Scan for the cell matching the given text and deliver its (x, y) coordinate at center. 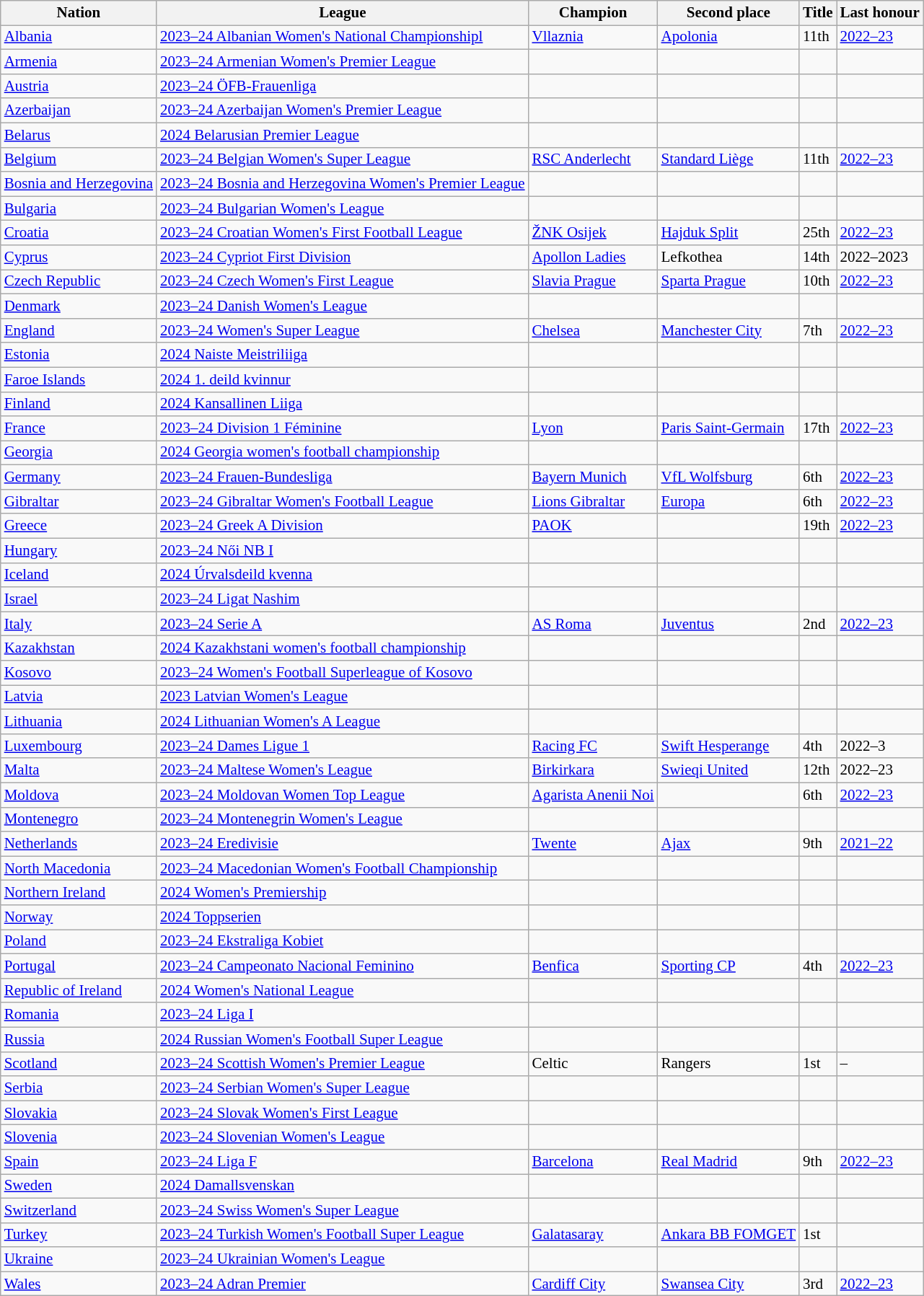
10th (818, 282)
Vllaznia (593, 38)
Georgia (79, 453)
Ankara BB FOMGET (729, 1235)
Serbia (79, 1088)
Kosovo (79, 673)
2023–24 Albanian Women's National Championshipl (342, 38)
2023–24 Belgian Women's Super League (342, 159)
Last honour (880, 13)
Racing FC (593, 746)
Champion (593, 13)
Poland (79, 942)
2023–24 Czech Women's First League (342, 282)
2023–24 Serbian Women's Super League (342, 1088)
Northern Ireland (79, 893)
2024 Naiste Meistriliiga (342, 355)
2023–24 Bosnia and Herzegovina Women's Premier League (342, 184)
Lithuania (79, 722)
2023–24 Liga F (342, 1162)
Title (818, 13)
– (880, 1064)
Sweden (79, 1186)
Switzerland (79, 1210)
Ajax (729, 844)
2023–24 Bulgarian Women's League (342, 208)
2023–24 Turkish Women's Football Super League (342, 1235)
2023–24 Moldovan Women Top League (342, 795)
2023–24 Cypriot First Division (342, 257)
2024 Úrvalsdeild kvenna (342, 575)
2024 Women's Premiership (342, 893)
Austria (79, 86)
2023–24 Gibraltar Women's Football League (342, 502)
Greece (79, 526)
14th (818, 257)
Latvia (79, 697)
Nation (79, 13)
Sparta Prague (729, 282)
Rangers (729, 1064)
25th (818, 233)
Scotland (79, 1064)
2023–24 Scottish Women's Premier League (342, 1064)
Standard Liège (729, 159)
Sporting CP (729, 966)
Finland (79, 404)
Birkirkara (593, 770)
Barcelona (593, 1162)
North Macedonia (79, 868)
Iceland (79, 575)
2nd (818, 624)
Celtic (593, 1064)
Israel (79, 599)
19th (818, 526)
Netherlands (79, 844)
Russia (79, 1039)
2024 Toppserien (342, 917)
Moldova (79, 795)
Luxembourg (79, 746)
Apollon Ladies (593, 257)
2023–24 Division 1 Féminine (342, 428)
Denmark (79, 306)
2024 Damallsvenskan (342, 1186)
Belarus (79, 135)
2023–24 Liga I (342, 1015)
2024 Belarusian Premier League (342, 135)
Second place (729, 13)
Manchester City (729, 330)
Italy (79, 624)
2023–24 Armenian Women's Premier League (342, 62)
Turkey (79, 1235)
2023–24 Greek A Division (342, 526)
Portugal (79, 966)
Swieqi United (729, 770)
17th (818, 428)
Germany (79, 477)
2023–24 Danish Women's League (342, 306)
Kazakhstan (79, 648)
VfL Wolfsburg (729, 477)
2022–3 (880, 746)
2023–24 Ligat Nashim (342, 599)
2024 Women's National League (342, 990)
2023–24 Swiss Women's Super League (342, 1210)
3rd (818, 1284)
2024 Kansallinen Liiga (342, 404)
2023–24 Slovak Women's First League (342, 1113)
7th (818, 330)
Armenia (79, 62)
2023–24 Croatian Women's First Football League (342, 233)
2024 Georgia women's football championship (342, 453)
2023–24 Montenegrin Women's League (342, 819)
2023–24 ÖFB-Frauenliga (342, 86)
2021–22 (880, 844)
2023–24 Maltese Women's League (342, 770)
Lefkothea (729, 257)
Wales (79, 1284)
RSC Anderlecht (593, 159)
12th (818, 770)
Juventus (729, 624)
Gibraltar (79, 502)
Bulgaria (79, 208)
2023–24 Ekstraliga Kobiet (342, 942)
2023–24 Women's Super League (342, 330)
2023–24 Dames Ligue 1 (342, 746)
2023–24 Serie A (342, 624)
2024 Kazakhstani women's football championship (342, 648)
Hungary (79, 550)
Azerbaijan (79, 110)
Czech Republic (79, 282)
2023–24 Women's Football Superleague of Kosovo (342, 673)
Real Madrid (729, 1162)
2024 Russian Women's Football Super League (342, 1039)
Chelsea (593, 330)
Swift Hesperange (729, 746)
Bayern Munich (593, 477)
Cardiff City (593, 1284)
Belgium (79, 159)
Bosnia and Herzegovina (79, 184)
Europa (729, 502)
Spain (79, 1162)
ŽNK Osijek (593, 233)
2023–24 Adran Premier (342, 1284)
Romania (79, 1015)
Croatia (79, 233)
2023–24 Frauen-Bundesliga (342, 477)
Benfica (593, 966)
Twente (593, 844)
Montenegro (79, 819)
2022–2023 (880, 257)
Cyprus (79, 257)
2024 1. deild kvinnur (342, 379)
2023–24 Macedonian Women's Football Championship (342, 868)
Hajduk Split (729, 233)
PAOK (593, 526)
AS Roma (593, 624)
Lyon (593, 428)
Slavia Prague (593, 282)
2023–24 Azerbaijan Women's Premier League (342, 110)
Faroe Islands (79, 379)
Malta (79, 770)
2023–24 Slovenian Women's League (342, 1137)
Ukraine (79, 1259)
Lions Gibraltar (593, 502)
2023–24 Ukrainian Women's League (342, 1259)
2023 Latvian Women's League (342, 697)
Paris Saint-Germain (729, 428)
Swansea City (729, 1284)
Norway (79, 917)
2023–24 Eredivisie (342, 844)
Slovenia (79, 1137)
2024 Lithuanian Women's A League (342, 722)
2023–24 Campeonato Nacional Feminino (342, 966)
2023–24 Női NB I (342, 550)
France (79, 428)
League (342, 13)
England (79, 330)
Apolonia (729, 38)
Estonia (79, 355)
Albania (79, 38)
Slovakia (79, 1113)
Republic of Ireland (79, 990)
Agarista Anenii Noi (593, 795)
Galatasaray (593, 1235)
